Determine the [x, y] coordinate at the center of the cell enclosing the given text.  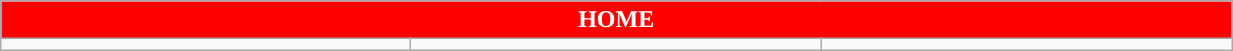
HOME [616, 20]
